Detect which cell encompasses the target text, then output its (x, y) center coordinate. 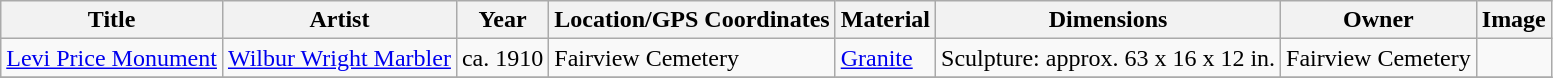
Material (885, 20)
ca. 1910 (502, 58)
Sculpture: approx. 63 x 16 x 12 in. (1108, 58)
Wilbur Wright Marbler (339, 58)
Artist (339, 20)
Location/GPS Coordinates (692, 20)
Year (502, 20)
Levi Price Monument (112, 58)
Owner (1379, 20)
Image (1514, 20)
Granite (885, 58)
Title (112, 20)
Dimensions (1108, 20)
